Detect which cell encompasses the target text, then output its [x, y] center coordinate. 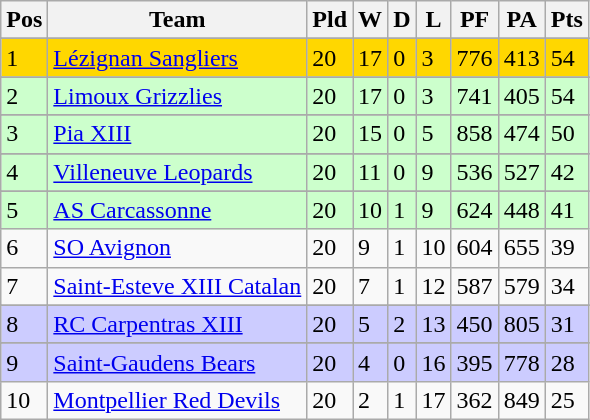
849 [522, 400]
Montpellier Red Devils [178, 400]
15 [370, 134]
655 [522, 248]
RC Carpentras XIII [178, 324]
587 [474, 286]
805 [522, 324]
Pts [566, 20]
604 [474, 248]
624 [474, 210]
Saint-Esteve XIII Catalan [178, 286]
858 [474, 134]
Pia XIII [178, 134]
D [402, 20]
25 [566, 400]
Pld [330, 20]
450 [474, 324]
8 [24, 324]
Saint-Gaudens Bears [178, 362]
362 [474, 400]
Lézignan Sangliers [178, 58]
527 [522, 172]
PF [474, 20]
31 [566, 324]
536 [474, 172]
11 [370, 172]
AS Carcassonne [178, 210]
Villeneuve Leopards [178, 172]
776 [474, 58]
Team [178, 20]
778 [522, 362]
SO Avignon [178, 248]
448 [522, 210]
42 [566, 172]
PA [522, 20]
12 [434, 286]
41 [566, 210]
13 [434, 324]
16 [434, 362]
34 [566, 286]
L [434, 20]
Pos [24, 20]
413 [522, 58]
741 [474, 96]
Limoux Grizzlies [178, 96]
6 [24, 248]
474 [522, 134]
50 [566, 134]
28 [566, 362]
395 [474, 362]
579 [522, 286]
39 [566, 248]
405 [522, 96]
W [370, 20]
